Search for the cell housing the specified text and yield its [x, y] center coordinate. 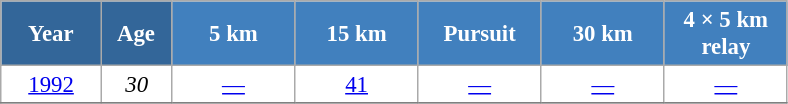
30 [136, 85]
4 × 5 km relay [726, 34]
Year [52, 34]
15 km [356, 34]
5 km [234, 34]
30 km [602, 34]
1992 [52, 85]
Pursuit [480, 34]
Age [136, 34]
41 [356, 85]
